Detect which cell encompasses the target text, then output its (x, y) center coordinate. 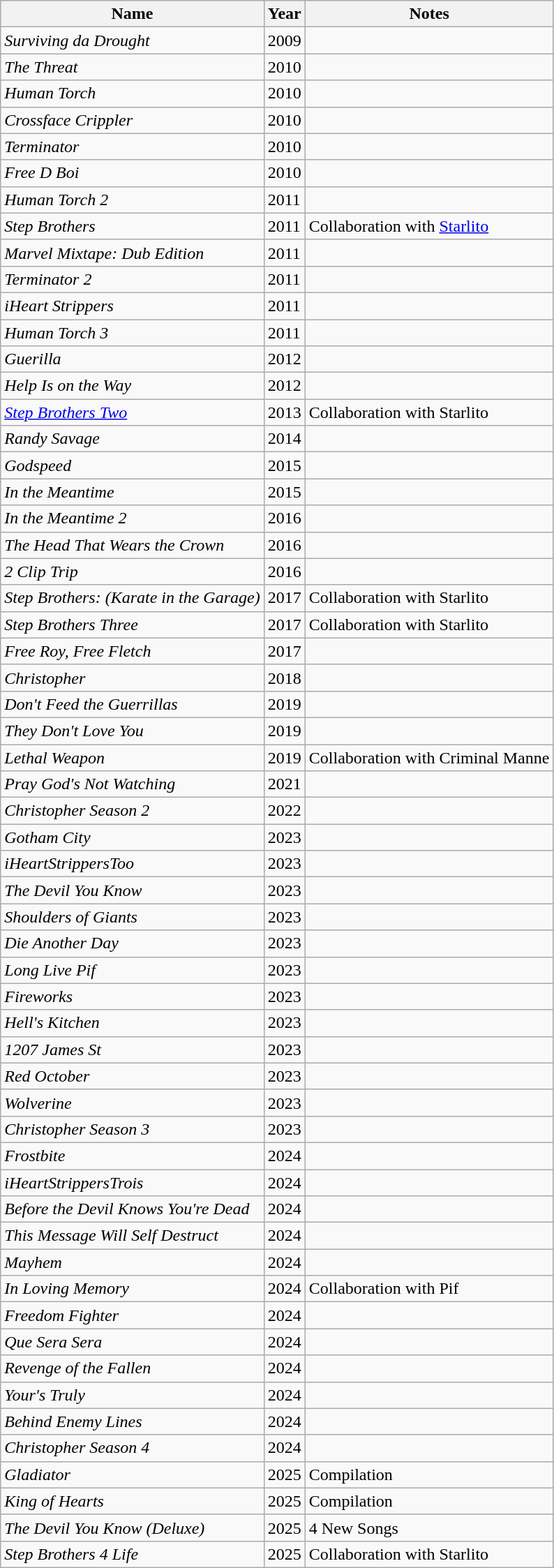
Name (133, 14)
2018 (285, 678)
Step Brothers Three (133, 625)
Gladiator (133, 1474)
Your's Truly (133, 1395)
Before the Devil Knows You're Dead (133, 1209)
Wolverine (133, 1103)
iHeart Strippers (133, 306)
2014 (285, 439)
In the Meantime (133, 492)
1207 James St (133, 1050)
Christopher Season 3 (133, 1129)
Human Torch 3 (133, 333)
Terminator 2 (133, 279)
Christopher (133, 678)
Red October (133, 1076)
Step Brothers Two (133, 412)
Collaboration with Pif (429, 1289)
Surviving da Drought (133, 40)
In Loving Memory (133, 1289)
Don't Feed the Guerrillas (133, 704)
Step Brothers (133, 226)
The Devil You Know (133, 890)
Help Is on the Way (133, 386)
2 Clip Trip (133, 572)
The Devil You Know (Deluxe) (133, 1528)
Crossface Crippler (133, 120)
Marvel Mixtape: Dub Edition (133, 253)
Christopher Season 2 (133, 811)
2013 (285, 412)
This Message Will Self Destruct (133, 1236)
Notes (429, 14)
Fireworks (133, 996)
Free Roy, Free Fletch (133, 651)
Revenge of the Fallen (133, 1368)
Hell's Kitchen (133, 1023)
Lethal Weapon (133, 757)
Shoulders of Giants (133, 917)
iHeartStrippersTrois (133, 1183)
Gotham City (133, 837)
iHeartStrippersToo (133, 864)
Free D Boi (133, 173)
King of Hearts (133, 1501)
The Threat (133, 67)
Step Brothers 4 Life (133, 1554)
They Don't Love You (133, 731)
Collaboration with Criminal Manne (429, 757)
In the Meantime 2 (133, 518)
Frostbite (133, 1156)
2009 (285, 40)
Guerilla (133, 359)
4 New Songs (429, 1528)
Human Torch (133, 94)
Behind Enemy Lines (133, 1421)
Pray God's Not Watching (133, 784)
Human Torch 2 (133, 200)
The Head That Wears the Crown (133, 545)
2021 (285, 784)
2022 (285, 811)
Randy Savage (133, 439)
Christopher Season 4 (133, 1448)
Step Brothers: (Karate in the Garage) (133, 598)
Die Another Day (133, 943)
Year (285, 14)
Que Sera Sera (133, 1342)
Freedom Fighter (133, 1315)
Mayhem (133, 1262)
Long Live Pif (133, 970)
Godspeed (133, 465)
Terminator (133, 147)
